Extract the [x, y] coordinate from the center of the cell holding the provided text.  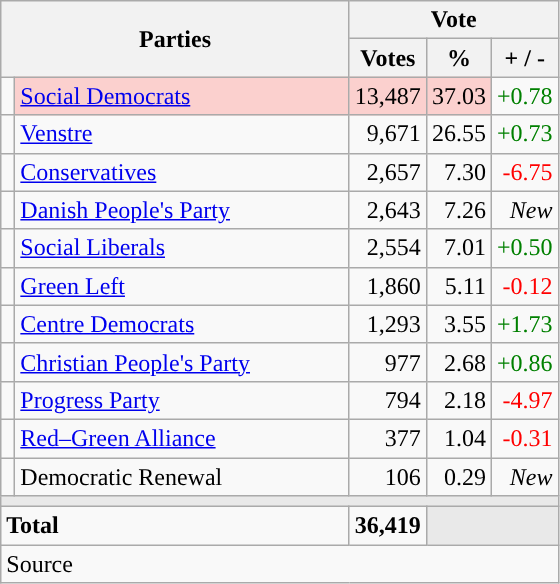
977 [388, 362]
+ / - [524, 58]
Centre Democrats [182, 324]
37.03 [458, 96]
7.01 [458, 248]
2.18 [458, 400]
1,293 [388, 324]
Red–Green Alliance [182, 438]
7.26 [458, 210]
+0.73 [524, 134]
3.55 [458, 324]
9,671 [388, 134]
Christian People's Party [182, 362]
-0.31 [524, 438]
Democratic Renewal [182, 477]
106 [388, 477]
2,554 [388, 248]
Social Democrats [182, 96]
Venstre [182, 134]
% [458, 58]
36,419 [388, 526]
1.04 [458, 438]
Conservatives [182, 172]
-0.12 [524, 286]
Progress Party [182, 400]
Source [280, 564]
Vote [454, 20]
Green Left [182, 286]
+1.73 [524, 324]
0.29 [458, 477]
-6.75 [524, 172]
Danish People's Party [182, 210]
794 [388, 400]
Parties [176, 39]
5.11 [458, 286]
1,860 [388, 286]
13,487 [388, 96]
2,657 [388, 172]
Votes [388, 58]
2.68 [458, 362]
-4.97 [524, 400]
7.30 [458, 172]
Total [176, 526]
Social Liberals [182, 248]
26.55 [458, 134]
+0.78 [524, 96]
+0.50 [524, 248]
+0.86 [524, 362]
377 [388, 438]
2,643 [388, 210]
